Scan for the cell matching the given text and deliver its [X, Y] coordinate at center. 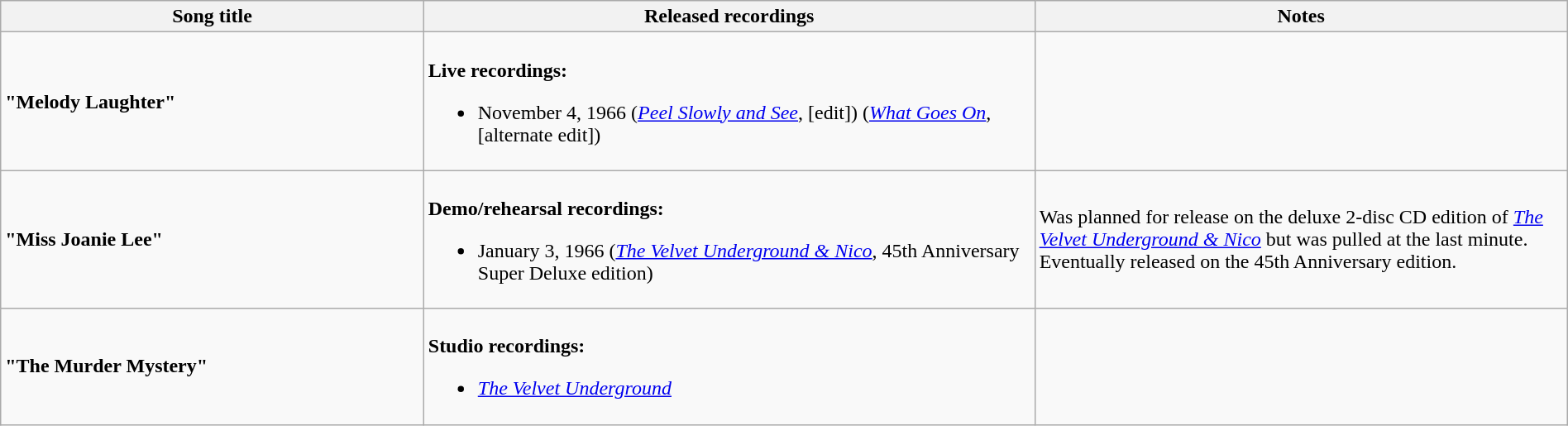
Studio recordings:The Velvet Underground [729, 366]
"The Murder Mystery" [213, 366]
Live recordings:November 4, 1966 (Peel Slowly and See, [edit]) (What Goes On, [alternate edit]) [729, 101]
"Melody Laughter" [213, 101]
"Miss Joanie Lee" [213, 240]
Notes [1301, 17]
Song title [213, 17]
Released recordings [729, 17]
Demo/rehearsal recordings:January 3, 1966 (The Velvet Underground & Nico, 45th Anniversary Super Deluxe edition) [729, 240]
